Find where the given text appears and provide that cell's center as (X, Y) coordinate. 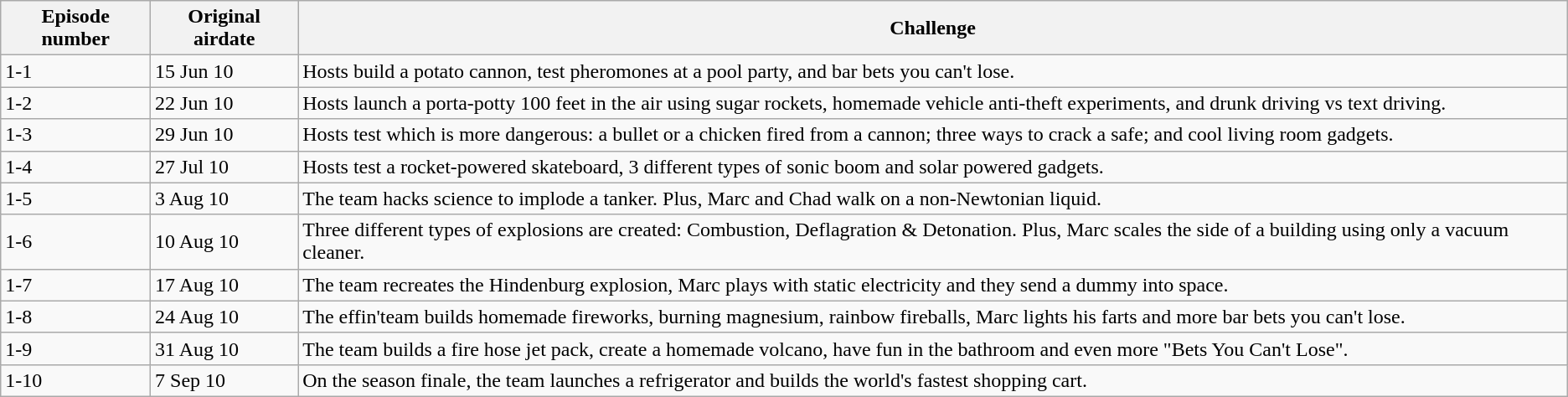
1-3 (75, 135)
1-5 (75, 198)
24 Aug 10 (224, 317)
1-1 (75, 71)
1-9 (75, 348)
10 Aug 10 (224, 241)
The team recreates the Hindenburg explosion, Marc plays with static electricity and they send a dummy into space. (933, 285)
15 Jun 10 (224, 71)
Hosts launch a porta-potty 100 feet in the air using sugar rockets, homemade vehicle anti-theft experiments, and drunk driving vs text driving. (933, 103)
1-7 (75, 285)
1-2 (75, 103)
Episode number (75, 28)
22 Jun 10 (224, 103)
Challenge (933, 28)
Hosts test a rocket-powered skateboard, 3 different types of sonic boom and solar powered gadgets. (933, 167)
3 Aug 10 (224, 198)
7 Sep 10 (224, 380)
The team builds a fire hose jet pack, create a homemade volcano, have fun in the bathroom and even more "Bets You Can't Lose". (933, 348)
1-4 (75, 167)
31 Aug 10 (224, 348)
The effin'team builds homemade fireworks, burning magnesium, rainbow fireballs, Marc lights his farts and more bar bets you can't lose. (933, 317)
27 Jul 10 (224, 167)
1-6 (75, 241)
Hosts test which is more dangerous: a bullet or a chicken fired from a cannon; three ways to crack a safe; and cool living room gadgets. (933, 135)
29 Jun 10 (224, 135)
1-8 (75, 317)
Original airdate (224, 28)
Hosts build a potato cannon, test pheromones at a pool party, and bar bets you can't lose. (933, 71)
17 Aug 10 (224, 285)
1-10 (75, 380)
On the season finale, the team launches a refrigerator and builds the world's fastest shopping cart. (933, 380)
The team hacks science to implode a tanker. Plus, Marc and Chad walk on a non-Newtonian liquid. (933, 198)
